Search for the cell housing the specified text and yield its [x, y] center coordinate. 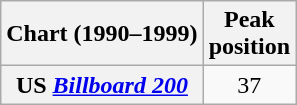
US Billboard 200 [102, 85]
37 [249, 85]
Peak position [249, 34]
Chart (1990–1999) [102, 34]
